Locate the cell with the specified text and output its [x, y] center coordinate. 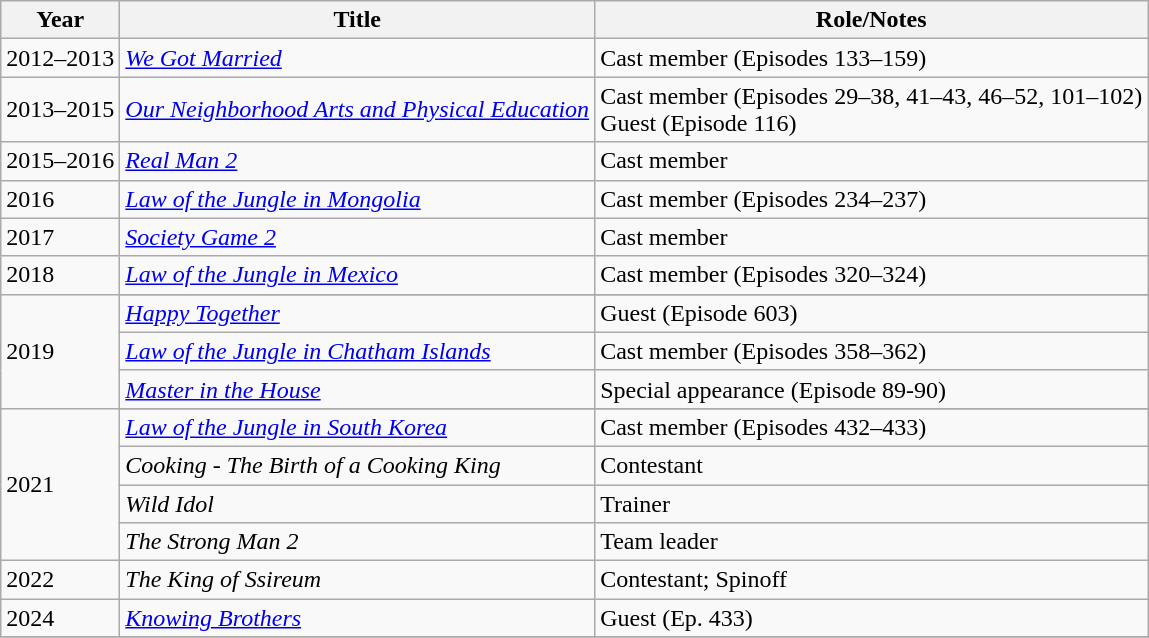
Wild Idol [358, 503]
Master in the House [358, 389]
2016 [60, 199]
2015–2016 [60, 161]
The King of Ssireum [358, 580]
Law of the Jungle in Chatham Islands [358, 351]
Cast member (Episodes 320–324) [872, 275]
Law of the Jungle in Mongolia [358, 199]
Guest (Ep. 433) [872, 618]
2022 [60, 580]
Knowing Brothers [358, 618]
Contestant; Spinoff [872, 580]
Society Game 2 [358, 237]
We Got Married [358, 58]
Role/Notes [872, 20]
Contestant [872, 465]
Happy Together [358, 313]
Cast member (Episodes 432–433) [872, 427]
Our Neighborhood Arts and Physical Education [358, 110]
2021 [60, 484]
Cast member (Episodes 29–38, 41–43, 46–52, 101–102)Guest (Episode 116) [872, 110]
The Strong Man 2 [358, 542]
2013–2015 [60, 110]
Guest (Episode 603) [872, 313]
Cast member (Episodes 358–362) [872, 351]
Team leader [872, 542]
Title [358, 20]
2017 [60, 237]
Cast member (Episodes 234–237) [872, 199]
Special appearance (Episode 89-90) [872, 389]
Cast member (Episodes 133–159) [872, 58]
Real Man 2 [358, 161]
2024 [60, 618]
Law of the Jungle in South Korea [358, 427]
2012–2013 [60, 58]
Trainer [872, 503]
Law of the Jungle in Mexico [358, 275]
2018 [60, 275]
2019 [60, 351]
Cooking - The Birth of a Cooking King [358, 465]
Year [60, 20]
